Provide the (X, Y) coordinate of the cell's center where the given text is located.  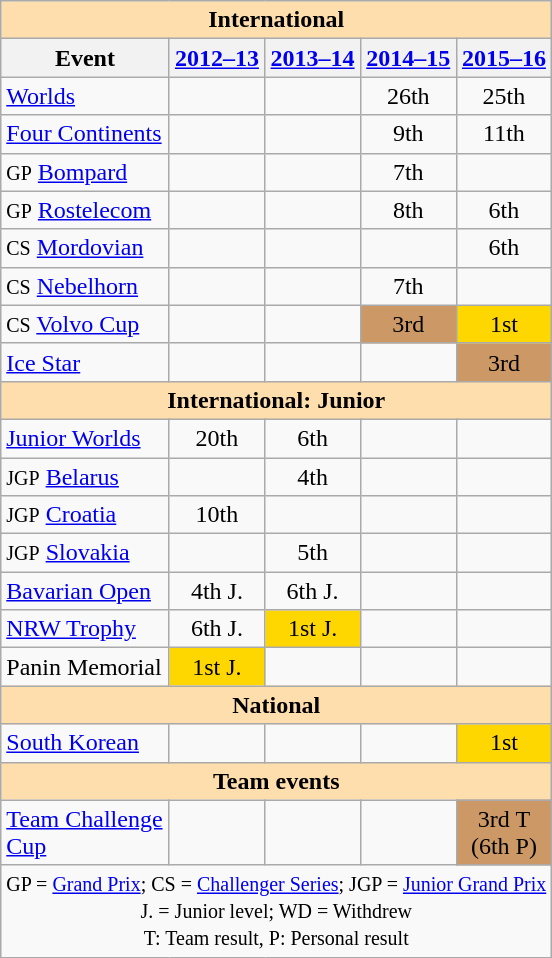
Four Continents (85, 134)
10th (217, 515)
2015–16 (504, 58)
3rd T (6th P) (504, 832)
JGP Belarus (85, 477)
South Korean (85, 743)
Junior Worlds (85, 438)
GP Bompard (85, 172)
International (276, 20)
CS Mordovian (85, 248)
2014–15 (408, 58)
Worlds (85, 96)
Team events (276, 781)
5th (313, 553)
GP = Grand Prix; CS = Challenger Series; JGP = Junior Grand Prix J. = Junior level; WD = Withdrew T: Team result, P: Personal result (276, 911)
25th (504, 96)
Ice Star (85, 362)
National (276, 705)
CS Volvo Cup (85, 324)
International: Junior (276, 400)
GP Rostelecom (85, 210)
4th (313, 477)
4th J. (217, 591)
NRW Trophy (85, 629)
JGP Croatia (85, 515)
Event (85, 58)
Bavarian Open (85, 591)
JGP Slovakia (85, 553)
2013–14 (313, 58)
26th (408, 96)
20th (217, 438)
Panin Memorial (85, 667)
2012–13 (217, 58)
CS Nebelhorn (85, 286)
8th (408, 210)
11th (504, 134)
Team ChallengeCup (85, 832)
9th (408, 134)
